From the cell containing the given text, extract its center point as (X, Y) coordinate. 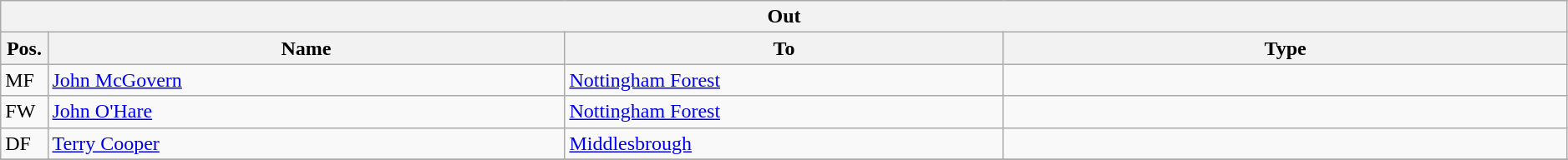
MF (24, 80)
Pos. (24, 48)
Middlesbrough (784, 143)
Out (784, 17)
Name (306, 48)
Terry Cooper (306, 143)
John O'Hare (306, 112)
Type (1285, 48)
DF (24, 143)
John McGovern (306, 80)
To (784, 48)
FW (24, 112)
